Detect which cell encompasses the target text, then output its (x, y) center coordinate. 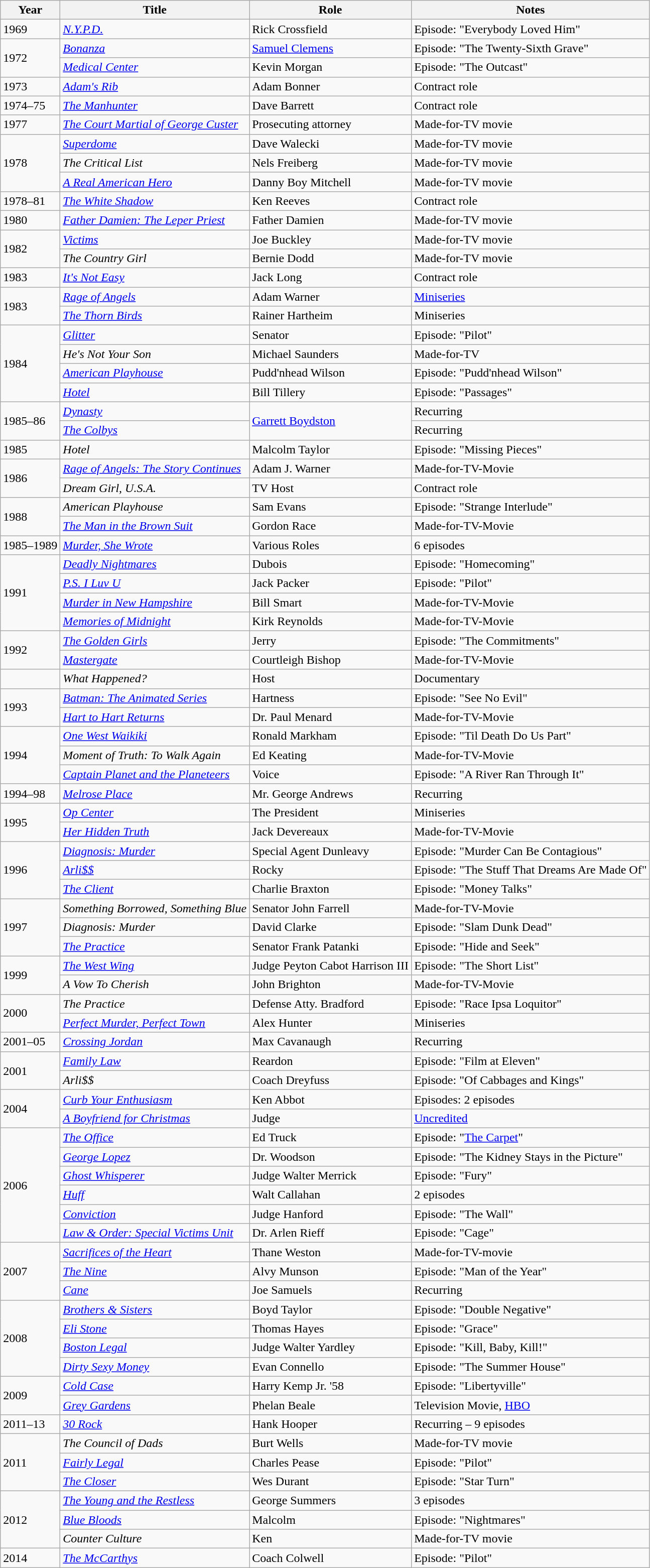
Moment of Truth: To Walk Again (155, 755)
Episode: "Star Turn" (531, 1482)
The McCarthys (155, 1558)
Episode: "The Wall" (531, 1214)
Coach Dreyfuss (330, 1080)
1988 (30, 516)
2012 (30, 1520)
Charlie Braxton (330, 889)
Adam's Rib (155, 86)
Murder in New Hampshire (155, 602)
Rick Crossfield (330, 29)
2004 (30, 1109)
Sam Evans (330, 507)
Bernie Dodd (330, 259)
Dubois (330, 564)
1973 (30, 86)
Senator Frank Patanki (330, 946)
TV Host (330, 488)
Ken Abbot (330, 1099)
1978 (30, 163)
Documentary (531, 679)
1984 (30, 364)
1992 (30, 650)
Judge Walter Yardley (330, 1348)
Phelan Beale (330, 1405)
Ghost Whisperer (155, 1176)
Mr. George Andrews (330, 793)
The Office (155, 1137)
The White Shadow (155, 201)
He's Not Your Son (155, 354)
Made-for-TV-movie (531, 1252)
1980 (30, 220)
Coach Colwell (330, 1558)
Made-for-TV (531, 354)
1997 (30, 927)
2014 (30, 1558)
Adam Bonner (330, 86)
Dr. Arlen Rieff (330, 1233)
Senator John Farrell (330, 908)
Rage of Angels: The Story Continues (155, 468)
Blue Bloods (155, 1520)
Rage of Angels (155, 297)
Kirk Reynolds (330, 622)
Cold Case (155, 1386)
Gordon Race (330, 526)
Episode: "See No Evil" (531, 698)
Role (330, 10)
Defense Atty. Bradford (330, 1004)
Deadly Nightmares (155, 564)
Episode: "Double Negative" (531, 1309)
John Brighton (330, 985)
Episode: "Pudd'nhead Wilson" (531, 373)
Episode: "Fury" (531, 1176)
Huff (155, 1195)
Episode: "Money Talks" (531, 889)
The President (330, 812)
Episode: "Man of the Year" (531, 1271)
Hank Hooper (330, 1424)
Curb Your Enthusiasm (155, 1099)
Episode: "Libertyville" (531, 1386)
A Boyfriend for Christmas (155, 1118)
The West Wing (155, 966)
Episode: "Race Ipsa Loquitor" (531, 1004)
Harry Kemp Jr. '58 (330, 1386)
A Real American Hero (155, 182)
It's Not Easy (155, 278)
Something Borrowed, Something Blue (155, 908)
Father Damien (330, 220)
The Country Girl (155, 259)
Hartness (330, 698)
Television Movie, HBO (531, 1405)
Batman: The Animated Series (155, 698)
P.S. I Luv U (155, 583)
Dream Girl, U.S.A. (155, 488)
Judge Peyton Cabot Harrison III (330, 966)
George Lopez (155, 1156)
Rocky (330, 870)
Jack Long (330, 278)
Judge (330, 1118)
1994–98 (30, 793)
Thomas Hayes (330, 1329)
One West Waikiki (155, 736)
Garrett Boydston (330, 421)
1986 (30, 478)
1977 (30, 125)
David Clarke (330, 927)
Family Law (155, 1061)
Dave Barrett (330, 105)
Episodes: 2 episodes (531, 1099)
Superdome (155, 144)
Father Damien: The Leper Priest (155, 220)
1969 (30, 29)
Her Hidden Truth (155, 831)
Mastergate (155, 660)
Memories of Midnight (155, 622)
2001 (30, 1070)
Jack Packer (330, 583)
Glitter (155, 335)
1991 (30, 593)
Jack Devereaux (330, 831)
Episode: "Til Death Do Us Part" (531, 736)
2000 (30, 1013)
1994 (30, 755)
Episode: "The Outcast" (531, 67)
Medical Center (155, 67)
The Manhunter (155, 105)
The Nine (155, 1271)
Crossing Jordan (155, 1042)
Max Cavanaugh (330, 1042)
Eli Stone (155, 1329)
Charles Pease (330, 1463)
The Man in the Brown Suit (155, 526)
Ed Keating (330, 755)
Episode: "A River Ran Through It" (531, 774)
Episode: "Murder Can Be Contagious" (531, 851)
Malcolm (330, 1520)
N.Y.P.D. (155, 29)
Nels Freiberg (330, 163)
Episode: "The Twenty-Sixth Grave" (531, 48)
Conviction (155, 1214)
2001–05 (30, 1042)
Dr. Paul Menard (330, 717)
Samuel Clemens (330, 48)
A Vow To Cherish (155, 985)
Burt Wells (330, 1443)
Various Roles (330, 545)
Brothers & Sisters (155, 1309)
Episode: "Homecoming" (531, 564)
Ken (330, 1539)
1985 (30, 449)
1974–75 (30, 105)
Courtleigh Bishop (330, 660)
Pudd'nhead Wilson (330, 373)
Captain Planet and the Planeteers (155, 774)
Voice (330, 774)
Joe Buckley (330, 239)
Episode: "The Stuff That Dreams Are Made Of" (531, 870)
George Summers (330, 1501)
Ken Reeves (330, 201)
Alvy Munson (330, 1271)
Law & Order: Special Victims Unit (155, 1233)
Grey Gardens (155, 1405)
Malcolm Taylor (330, 449)
Cane (155, 1290)
2011–13 (30, 1424)
Murder, She Wrote (155, 545)
Adam Warner (330, 297)
Notes (531, 10)
The Council of Dads (155, 1443)
Bill Smart (330, 602)
The Court Martial of George Custer (155, 125)
Uncredited (531, 1118)
Dynasty (155, 411)
6 episodes (531, 545)
Rainer Hartheim (330, 316)
Episode: "The Commitments" (531, 641)
Sacrifices of the Heart (155, 1252)
Episode: "Of Cabbages and Kings" (531, 1080)
What Happened? (155, 679)
Ronald Markham (330, 736)
Boyd Taylor (330, 1309)
Episode: "Cage" (531, 1233)
Op Center (155, 812)
Year (30, 10)
1996 (30, 870)
Episode: "Missing Pieces" (531, 449)
Ed Truck (330, 1137)
Boston Legal (155, 1348)
Title (155, 10)
Joe Samuels (330, 1290)
1995 (30, 822)
Episode: "The Short List" (531, 966)
Wes Durant (330, 1482)
2007 (30, 1271)
1985–1989 (30, 545)
Host (330, 679)
1999 (30, 975)
Perfect Murder, Perfect Town (155, 1023)
Episode: "Nightmares" (531, 1520)
Episode: "The Carpet" (531, 1137)
1993 (30, 707)
Episode: "Hide and Seek" (531, 946)
The Closer (155, 1482)
Jerry (330, 641)
Dr. Woodson (330, 1156)
Episode: "Grace" (531, 1329)
Episode: "Film at Eleven" (531, 1061)
Alex Hunter (330, 1023)
Judge Hanford (330, 1214)
Kevin Morgan (330, 67)
2009 (30, 1395)
Episode: "Slam Dunk Dead" (531, 927)
Bonanza (155, 48)
Episode: "The Kidney Stays in the Picture" (531, 1156)
3 episodes (531, 1501)
Danny Boy Mitchell (330, 182)
Walt Callahan (330, 1195)
Recurring – 9 episodes (531, 1424)
Victims (155, 239)
The Colbys (155, 430)
Dirty Sexy Money (155, 1367)
2006 (30, 1185)
2008 (30, 1338)
Melrose Place (155, 793)
Bill Tillery (330, 392)
Judge Walter Merrick (330, 1176)
1978–81 (30, 201)
The Young and the Restless (155, 1501)
1982 (30, 249)
2011 (30, 1462)
Prosecuting attorney (330, 125)
Senator (330, 335)
1972 (30, 58)
1985–86 (30, 421)
The Golden Girls (155, 641)
Episode: "Kill, Baby, Kill!" (531, 1348)
Hart to Hart Returns (155, 717)
Dave Walecki (330, 144)
Thane Weston (330, 1252)
Adam J. Warner (330, 468)
Fairly Legal (155, 1463)
Reardon (330, 1061)
Episode: "The Summer House" (531, 1367)
Episode: "Passages" (531, 392)
The Critical List (155, 163)
Michael Saunders (330, 354)
Episode: "Strange Interlude" (531, 507)
2 episodes (531, 1195)
Evan Connello (330, 1367)
Special Agent Dunleavy (330, 851)
30 Rock (155, 1424)
The Thorn Birds (155, 316)
Counter Culture (155, 1539)
Episode: "Everybody Loved Him" (531, 29)
The Client (155, 889)
